Search for the cell housing the specified text and yield its (X, Y) center coordinate. 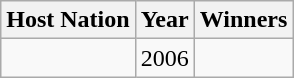
Year (164, 20)
Winners (244, 20)
2006 (164, 58)
Host Nation (68, 20)
